Capture the cell that displays the provided text and extract its (x, y) central coordinate. 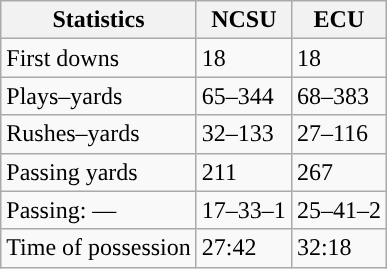
Time of possession (99, 248)
267 (338, 172)
Passing yards (99, 172)
Passing: –– (99, 210)
211 (244, 172)
68–383 (338, 96)
Rushes–yards (99, 134)
Statistics (99, 20)
First downs (99, 58)
65–344 (244, 96)
NCSU (244, 20)
27–116 (338, 134)
32:18 (338, 248)
17–33–1 (244, 210)
32–133 (244, 134)
Plays–yards (99, 96)
ECU (338, 20)
27:42 (244, 248)
25–41–2 (338, 210)
